Identify which cell holds the provided text, then report its (X, Y) central coordinate. 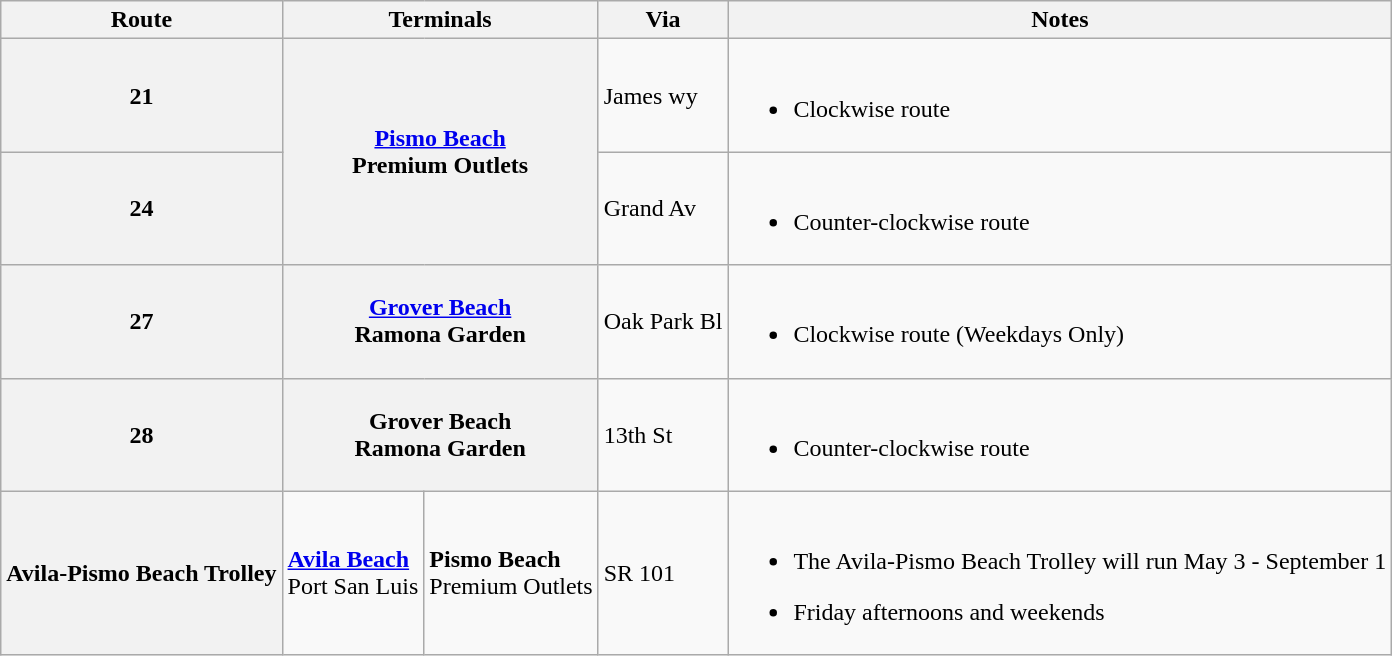
Oak Park Bl (663, 322)
Route (142, 20)
13th St (663, 434)
Avila BeachPort San Luis (353, 573)
Avila-Pismo Beach Trolley (142, 573)
21 (142, 96)
Terminals (440, 20)
27 (142, 322)
Clockwise route (Weekdays Only) (1060, 322)
The Avila-Pismo Beach Trolley will run May 3 - September 1Friday afternoons and weekends (1060, 573)
SR 101 (663, 573)
24 (142, 208)
Clockwise route (1060, 96)
James wy (663, 96)
Notes (1060, 20)
Via (663, 20)
28 (142, 434)
Grand Av (663, 208)
